Locate the cell with the specified text and output its [X, Y] center coordinate. 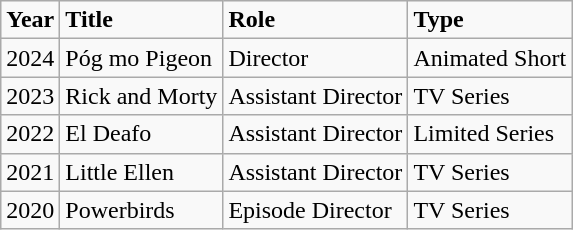
2022 [30, 134]
Director [316, 58]
Póg mo Pigeon [142, 58]
Animated Short [490, 58]
2024 [30, 58]
2023 [30, 96]
2021 [30, 172]
Rick and Morty [142, 96]
Powerbirds [142, 210]
Type [490, 20]
2020 [30, 210]
Little Ellen [142, 172]
El Deafo [142, 134]
Year [30, 20]
Title [142, 20]
Limited Series [490, 134]
Role [316, 20]
Episode Director [316, 210]
